Determine the (x, y) coordinate at the center of the cell enclosing the given text.  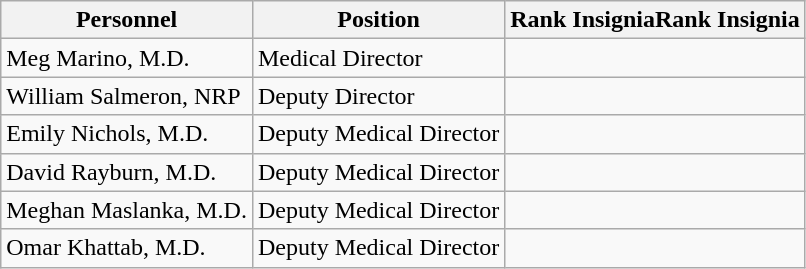
Deputy Director (378, 96)
David Rayburn, M.D. (127, 172)
Meg Marino, M.D. (127, 58)
William Salmeron, NRP (127, 96)
Medical Director (378, 58)
Personnel (127, 20)
Meghan Maslanka, M.D. (127, 210)
Omar Khattab, M.D. (127, 248)
Rank InsigniaRank Insignia (656, 20)
Position (378, 20)
Emily Nichols, M.D. (127, 134)
